Pinpoint the cell where the given text exists, returning its (X, Y) midpoint coordinate. 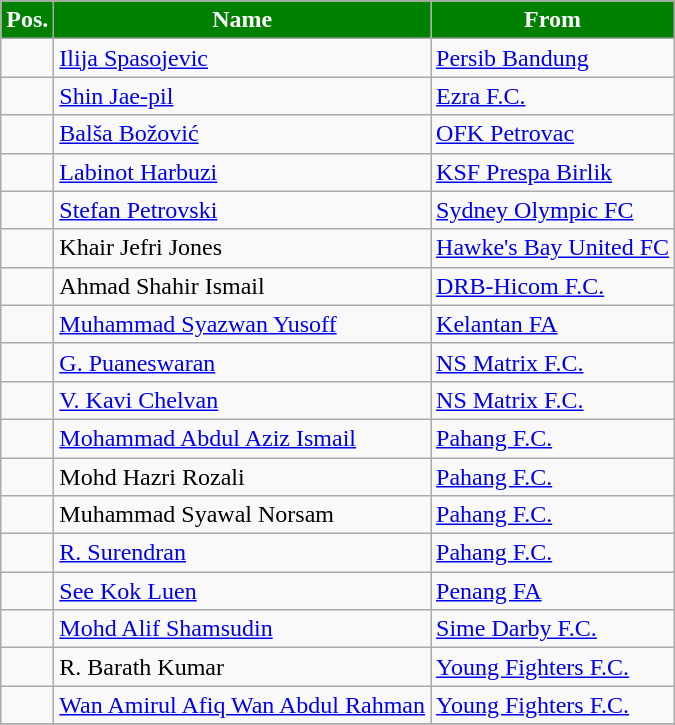
From (553, 20)
Ilija Spasojevic (242, 58)
Wan Amirul Afiq Wan Abdul Rahman (242, 705)
Muhammad Syazwan Yusoff (242, 324)
Ahmad Shahir Ismail (242, 286)
KSF Prespa Birlik (553, 172)
Shin Jae-pil (242, 96)
Stefan Petrovski (242, 210)
Labinot Harbuzi (242, 172)
R. Surendran (242, 553)
Mohd Hazri Rozali (242, 477)
Balša Božović (242, 134)
Sydney Olympic FC (553, 210)
Mohammad Abdul Aziz Ismail (242, 438)
R. Barath Kumar (242, 667)
Pos. (28, 20)
Name (242, 20)
Sime Darby F.C. (553, 629)
Penang FA (553, 591)
Kelantan FA (553, 324)
G. Puaneswaran (242, 362)
Mohd Alif Shamsudin (242, 629)
Hawke's Bay United FC (553, 248)
See Kok Luen (242, 591)
Persib Bandung (553, 58)
DRB-Hicom F.C. (553, 286)
Ezra F.C. (553, 96)
Muhammad Syawal Norsam (242, 515)
Khair Jefri Jones (242, 248)
OFK Petrovac (553, 134)
V. Kavi Chelvan (242, 400)
